Output the (X, Y) coordinate of the center of the cell containing the given text.  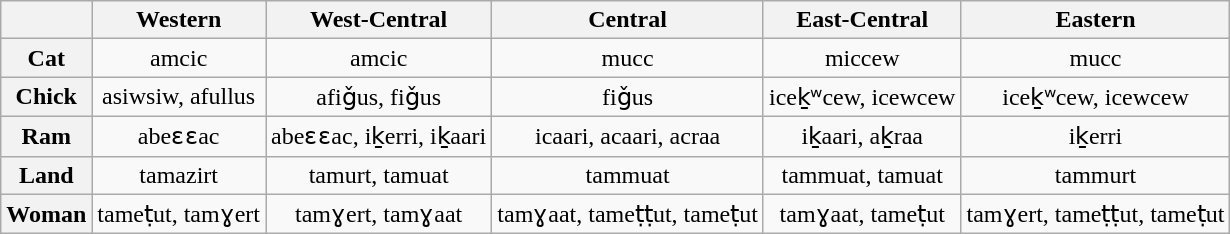
tamazirt (179, 175)
iḵaari, aḵraa (862, 136)
East-Central (862, 20)
Western (179, 20)
tamɣaat, tameṭut (862, 214)
tamɣaat, tameṭṭut, tameṭut (628, 214)
tameṭut, tamɣert (179, 214)
Woman (46, 214)
tammurt (1096, 175)
tamɣert, tamɣaat (379, 214)
iḵerri (1096, 136)
Eastern (1096, 20)
abeɛɛac, iḵerri, iḵaari (379, 136)
West-Central (379, 20)
afiǧus, fiǧus (379, 97)
tamɣert, tameṭṭut, tameṭut (1096, 214)
miccew (862, 58)
icaari, acaari, acraa (628, 136)
Cat (46, 58)
Chick (46, 97)
Land (46, 175)
tammuat (628, 175)
tammuat, tamuat (862, 175)
tamurt, tamuat (379, 175)
Central (628, 20)
Ram (46, 136)
asiwsiw, afullus (179, 97)
abeɛɛac (179, 136)
fiǧus (628, 97)
